Return the [x, y] coordinate for the center point of the cell that contains the specified text.  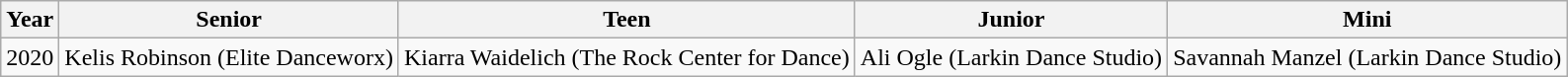
Mini [1367, 20]
2020 [30, 57]
Kiarra Waidelich (The Rock Center for Dance) [626, 57]
Senior [229, 20]
Teen [626, 20]
Year [30, 20]
Kelis Robinson (Elite Danceworx) [229, 57]
Ali Ogle (Larkin Dance Studio) [1011, 57]
Savannah Manzel (Larkin Dance Studio) [1367, 57]
Junior [1011, 20]
